For the text-containing cell, return its midpoint in [X, Y] coordinate format. 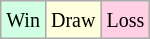
Win [24, 20]
Loss [126, 20]
Draw [72, 20]
